Pinpoint the cell where the given text exists, returning its [X, Y] midpoint coordinate. 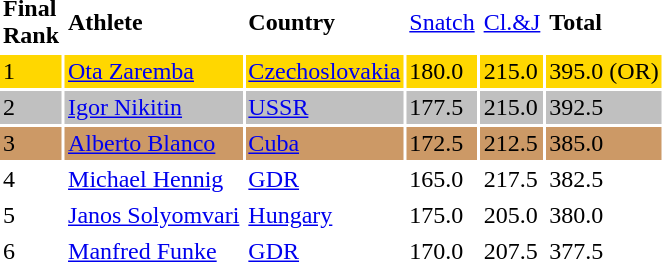
165.0 [442, 180]
Janos Solyomvari [154, 216]
Hungary [324, 216]
Michael Hennig [154, 180]
USSR [324, 108]
177.5 [442, 108]
1 [31, 72]
Ota Zaremba [154, 72]
172.5 [442, 144]
180.0 [442, 72]
Czechoslovakia [324, 72]
395.0 (OR) [604, 72]
GDR [324, 180]
Igor Nikitin [154, 108]
205.0 [512, 216]
3 [31, 144]
385.0 [604, 144]
4 [31, 180]
392.5 [604, 108]
Alberto Blanco [154, 144]
380.0 [604, 216]
Cuba [324, 144]
5 [31, 216]
175.0 [442, 216]
2 [31, 108]
217.5 [512, 180]
382.5 [604, 180]
212.5 [512, 144]
